Search for the cell housing the specified text and yield its [X, Y] center coordinate. 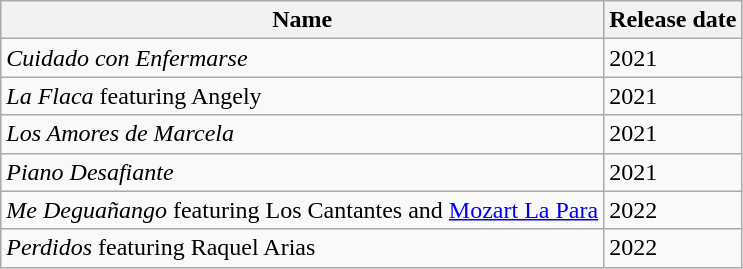
Perdidos featuring Raquel Arias [302, 248]
Los Amores de Marcela [302, 134]
Cuidado con Enfermarse [302, 58]
Piano Desafiante [302, 172]
Release date [673, 20]
La Flaca featuring Angely [302, 96]
Me Deguañango featuring Los Cantantes and Mozart La Para [302, 210]
Name [302, 20]
